From the cell containing the given text, extract its center point as (X, Y) coordinate. 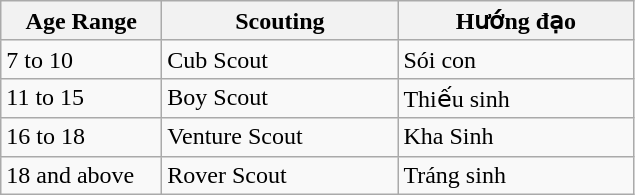
16 to 18 (82, 137)
Venture Scout (280, 137)
Cub Scout (280, 59)
7 to 10 (82, 59)
Hướng đạo (516, 21)
Rover Scout (280, 175)
Thiếu sinh (516, 98)
11 to 15 (82, 98)
Tráng sinh (516, 175)
18 and above (82, 175)
Sói con (516, 59)
Age Range (82, 21)
Boy Scout (280, 98)
Kha Sinh (516, 137)
Scouting (280, 21)
